Search for the cell housing the specified text and yield its [x, y] center coordinate. 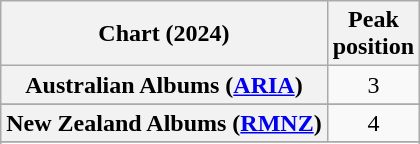
Australian Albums (ARIA) [164, 85]
3 [373, 85]
Peakposition [373, 34]
New Zealand Albums (RMNZ) [164, 123]
Chart (2024) [164, 34]
4 [373, 123]
